Extract the (X, Y) coordinate from the center of the cell holding the provided text.  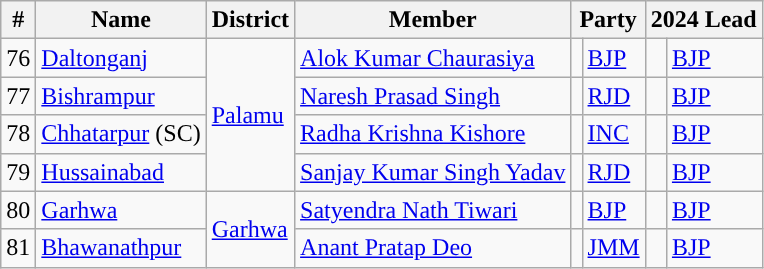
Sanjay Kumar Singh Yadav (433, 172)
Palamu (250, 115)
JMM (614, 248)
Bhawanathpur (121, 248)
Radha Krishna Kishore (433, 134)
80 (18, 210)
Naresh Prasad Singh (433, 96)
Satyendra Nath Tiwari (433, 210)
Alok Kumar Chaurasiya (433, 58)
77 (18, 96)
81 (18, 248)
76 (18, 58)
Hussainabad (121, 172)
District (250, 20)
Daltonganj (121, 58)
Anant Pratap Deo (433, 248)
Member (433, 20)
Bishrampur (121, 96)
79 (18, 172)
# (18, 20)
Name (121, 20)
Party (608, 20)
INC (614, 134)
78 (18, 134)
2024 Lead (704, 20)
Chhatarpur (SC) (121, 134)
